Locate the cell with the specified text and output its [x, y] center coordinate. 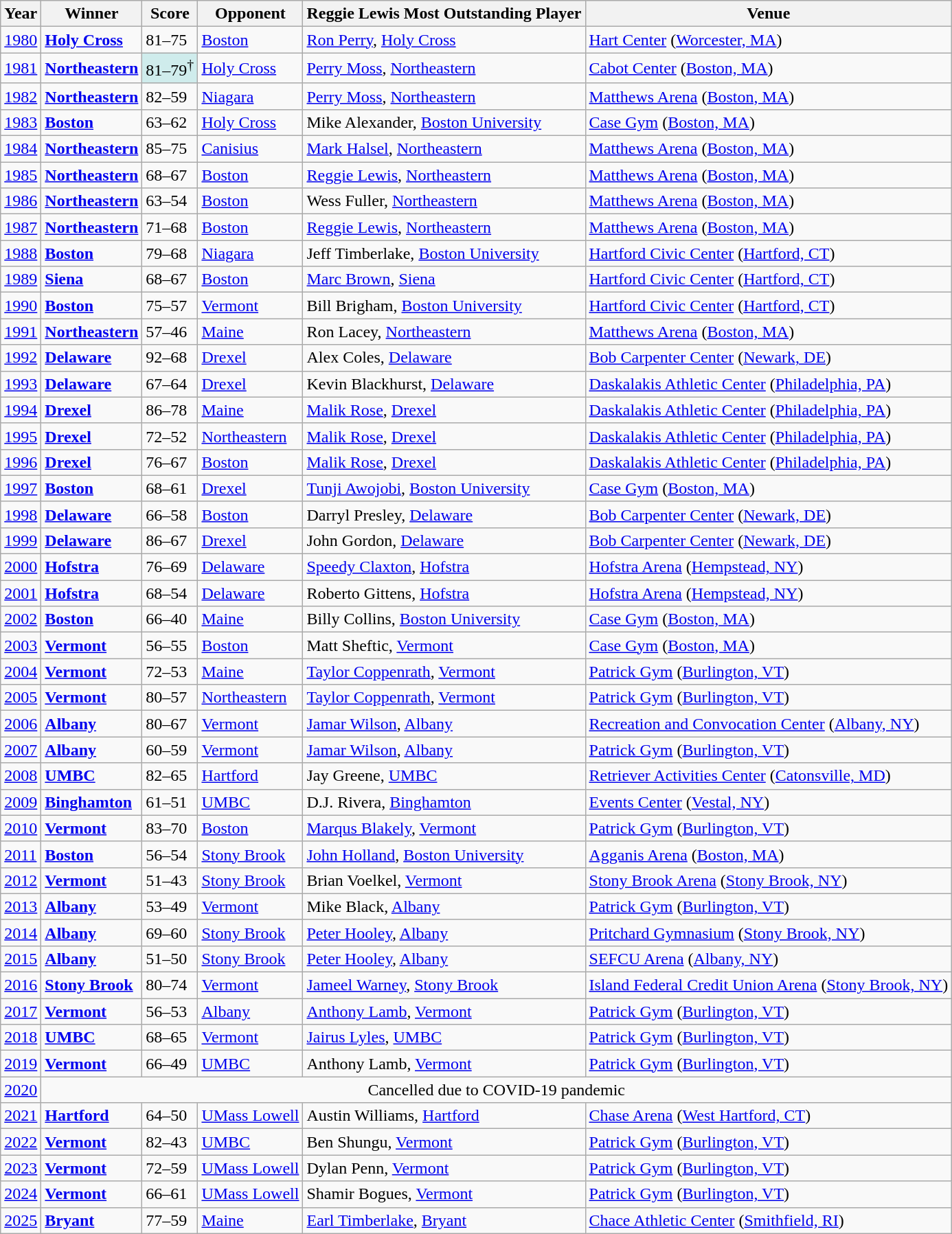
2001 [21, 593]
1990 [21, 306]
1982 [21, 96]
Austin Williams, Hartford [444, 1116]
2003 [21, 645]
1989 [21, 279]
Jay Greene, UMBC [444, 776]
81–75 [170, 40]
1994 [21, 410]
1987 [21, 227]
Bryant [92, 1220]
2021 [21, 1116]
60–59 [170, 750]
Jairus Lyles, UMBC [444, 1038]
66–49 [170, 1064]
Canisius [250, 149]
2011 [21, 854]
Score [170, 14]
86–78 [170, 410]
Ben Shungu, Vermont [444, 1142]
51–43 [170, 880]
John Holland, Boston University [444, 854]
72–53 [170, 672]
2002 [21, 619]
Ron Lacey, Northeastern [444, 332]
Mike Black, Albany [444, 906]
Alex Coles, Delaware [444, 358]
2022 [21, 1142]
71–68 [170, 227]
Matt Sheftic, Vermont [444, 645]
2020 [21, 1090]
85–75 [170, 149]
80–67 [170, 724]
81–79† [170, 69]
SEFCU Arena (Albany, NY) [769, 959]
Ron Perry, Holy Cross [444, 40]
Chase Arena (West Hartford, CT) [769, 1116]
80–57 [170, 698]
2007 [21, 750]
Cabot Center (Boston, MA) [769, 69]
75–57 [170, 306]
1988 [21, 253]
83–70 [170, 828]
1999 [21, 540]
1992 [21, 358]
Chace Athletic Center (Smithfield, RI) [769, 1220]
2024 [21, 1194]
2016 [21, 985]
Bill Brigham, Boston University [444, 306]
2005 [21, 698]
1981 [21, 69]
2006 [21, 724]
2019 [21, 1064]
72–52 [170, 436]
68–61 [170, 488]
76–69 [170, 567]
Jeff Timberlake, Boston University [444, 253]
Marqus Blakely, Vermont [444, 828]
69–60 [170, 933]
2018 [21, 1038]
Marc Brown, Siena [444, 279]
Wess Fuller, Northeastern [444, 201]
1993 [21, 384]
56–54 [170, 854]
Roberto Gittens, Hofstra [444, 593]
67–64 [170, 384]
Mark Halsel, Northeastern [444, 149]
1991 [21, 332]
2013 [21, 906]
2017 [21, 1012]
Siena [92, 279]
1984 [21, 149]
Venue [769, 14]
Pritchard Gymnasium (Stony Brook, NY) [769, 933]
86–67 [170, 540]
Recreation and Convocation Center (Albany, NY) [769, 724]
57–46 [170, 332]
Retriever Activities Center (Catonsville, MD) [769, 776]
79–68 [170, 253]
66–40 [170, 619]
Kevin Blackhurst, Delaware [444, 384]
Brian Voelkel, Vermont [444, 880]
2015 [21, 959]
D.J. Rivera, Binghamton [444, 802]
82–65 [170, 776]
Dylan Penn, Vermont [444, 1168]
Cancelled due to COVID-19 pandemic [497, 1090]
80–74 [170, 985]
Mike Alexander, Boston University [444, 122]
68–65 [170, 1038]
Reggie Lewis Most Outstanding Player [444, 14]
64–50 [170, 1116]
63–54 [170, 201]
1983 [21, 122]
82–59 [170, 96]
53–49 [170, 906]
Events Center (Vestal, NY) [769, 802]
72–59 [170, 1168]
66–58 [170, 514]
Billy Collins, Boston University [444, 619]
82–43 [170, 1142]
1986 [21, 201]
Jameel Warney, Stony Brook [444, 985]
51–50 [170, 959]
2008 [21, 776]
2010 [21, 828]
63–62 [170, 122]
56–55 [170, 645]
Hart Center (Worcester, MA) [769, 40]
2009 [21, 802]
61–51 [170, 802]
1997 [21, 488]
66–61 [170, 1194]
2012 [21, 880]
Opponent [250, 14]
92–68 [170, 358]
77–59 [170, 1220]
1980 [21, 40]
Tunji Awojobi, Boston University [444, 488]
Year [21, 14]
76–67 [170, 462]
68–54 [170, 593]
Binghamton [92, 802]
56–53 [170, 1012]
2004 [21, 672]
Speedy Claxton, Hofstra [444, 567]
1998 [21, 514]
Winner [92, 14]
Stony Brook Arena (Stony Brook, NY) [769, 880]
2000 [21, 567]
1985 [21, 175]
John Gordon, Delaware [444, 540]
2014 [21, 933]
Earl Timberlake, Bryant [444, 1220]
Island Federal Credit Union Arena (Stony Brook, NY) [769, 985]
2025 [21, 1220]
1995 [21, 436]
1996 [21, 462]
Darryl Presley, Delaware [444, 514]
Agganis Arena (Boston, MA) [769, 854]
2023 [21, 1168]
Shamir Bogues, Vermont [444, 1194]
